Output the [X, Y] coordinate of the center of the cell containing the given text.  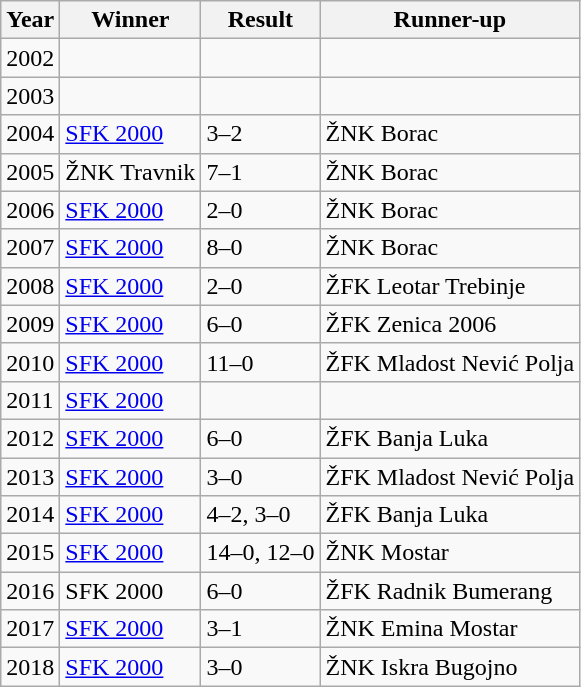
ŽFK Zenica 2006 [450, 324]
2012 [30, 438]
2013 [30, 477]
ŽNK Mostar [450, 553]
ŽNK Emina Mostar [450, 629]
Result [260, 20]
4–2, 3–0 [260, 515]
Year [30, 20]
2004 [30, 134]
2002 [30, 58]
Runner-up [450, 20]
2010 [30, 362]
2017 [30, 629]
2006 [30, 210]
2005 [30, 172]
2009 [30, 324]
3–2 [260, 134]
2015 [30, 553]
11–0 [260, 362]
14–0, 12–0 [260, 553]
2014 [30, 515]
Winner [130, 20]
2016 [30, 591]
ŽFK Leotar Trebinje [450, 286]
ŽNK Travnik [130, 172]
ŽNK Iskra Bugojno [450, 667]
2011 [30, 400]
2007 [30, 248]
8–0 [260, 248]
7–1 [260, 172]
3–1 [260, 629]
2008 [30, 286]
2003 [30, 96]
2018 [30, 667]
ŽFK Radnik Bumerang [450, 591]
